Locate the cell with the specified text and output its [x, y] center coordinate. 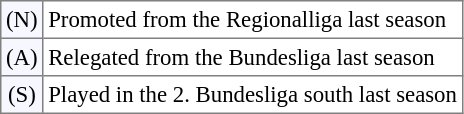
Played in the 2. Bundesliga south last season [252, 95]
Relegated from the Bundesliga last season [252, 57]
(A) [22, 57]
(S) [22, 95]
(N) [22, 20]
Promoted from the Regionalliga last season [252, 20]
